Identify which cell holds the provided text, then report its (X, Y) central coordinate. 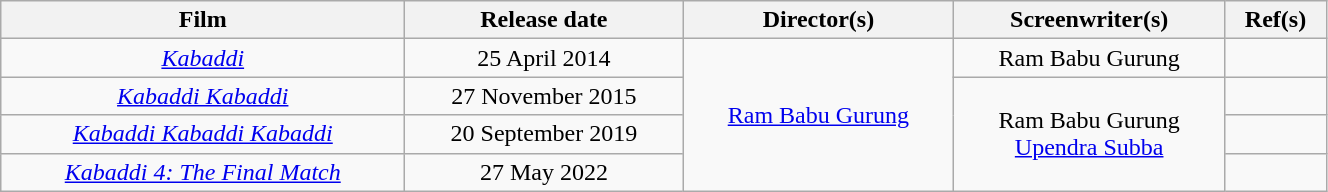
Kabaddi (203, 58)
Release date (544, 20)
27 May 2022 (544, 172)
Kabaddi Kabaddi Kabaddi (203, 134)
Director(s) (818, 20)
25 April 2014 (544, 58)
Film (203, 20)
20 September 2019 (544, 134)
Ram Babu Gurung Upendra Subba (1090, 134)
Ref(s) (1276, 20)
Kabaddi Kabaddi (203, 96)
Kabaddi 4: The Final Match (203, 172)
27 November 2015 (544, 96)
Screenwriter(s) (1090, 20)
